Search for the cell housing the specified text and yield its [x, y] center coordinate. 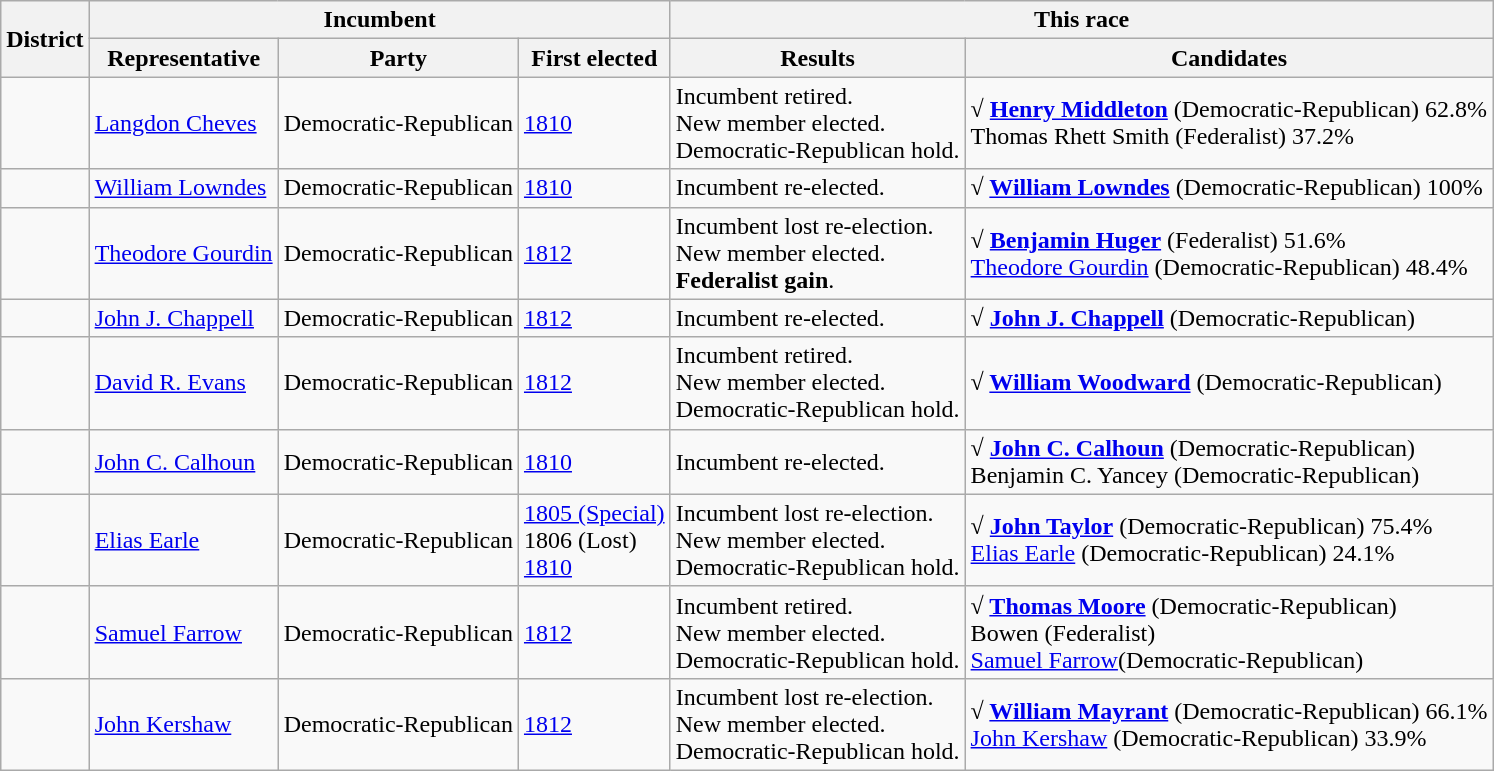
John C. Calhoun [184, 462]
√ John C. Calhoun (Democratic-Republican)Benjamin C. Yancey (Democratic-Republican) [1229, 462]
William Lowndes [184, 188]
David R. Evans [184, 383]
Incumbent [380, 20]
Candidates [1229, 58]
√ Thomas Moore (Democratic-Republican)Bowen (Federalist)Samuel Farrow(Democratic-Republican) [1229, 632]
District [45, 39]
John J. Chappell [184, 318]
1805 (Special)1806 (Lost)1810 [594, 540]
√ Henry Middleton (Democratic-Republican) 62.8%Thomas Rhett Smith (Federalist) 37.2% [1229, 123]
Party [398, 58]
Elias Earle [184, 540]
Representative [184, 58]
John Kershaw [184, 724]
√ Benjamin Huger (Federalist) 51.6%Theodore Gourdin (Democratic-Republican) 48.4% [1229, 253]
Langdon Cheves [184, 123]
Theodore Gourdin [184, 253]
√ John J. Chappell (Democratic-Republican) [1229, 318]
√ William Mayrant (Democratic-Republican) 66.1%John Kershaw (Democratic-Republican) 33.9% [1229, 724]
√ John Taylor (Democratic-Republican) 75.4%Elias Earle (Democratic-Republican) 24.1% [1229, 540]
Samuel Farrow [184, 632]
Incumbent lost re-election.New member elected.Federalist gain. [818, 253]
√ William Lowndes (Democratic-Republican) 100% [1229, 188]
This race [1082, 20]
√ William Woodward (Democratic-Republican) [1229, 383]
First elected [594, 58]
Results [818, 58]
